For the text-containing cell, return its midpoint in [x, y] coordinate format. 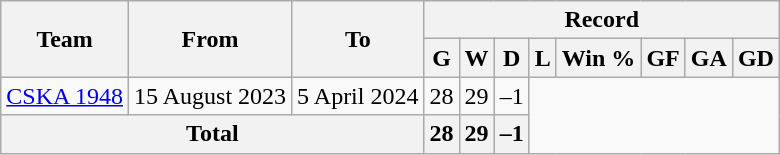
From [210, 39]
Record [602, 20]
L [542, 58]
Total [212, 134]
GA [708, 58]
W [476, 58]
5 April 2024 [358, 96]
Team [65, 39]
Win % [598, 58]
D [512, 58]
GD [756, 58]
To [358, 39]
15 August 2023 [210, 96]
CSKA 1948 [65, 96]
G [442, 58]
GF [663, 58]
